Output the [x, y] coordinate of the center of the cell containing the given text.  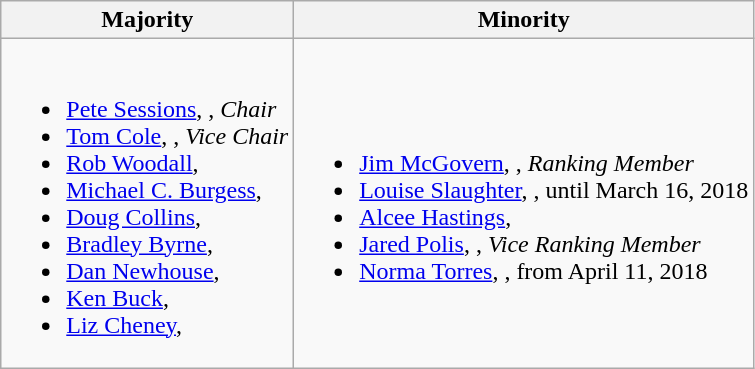
Majority [148, 20]
Minority [524, 20]
Pete Sessions, , ChairTom Cole, , Vice ChairRob Woodall, Michael C. Burgess, Doug Collins, Bradley Byrne, Dan Newhouse, Ken Buck, Liz Cheney, [148, 204]
